Pinpoint the cell where the given text exists, returning its [x, y] midpoint coordinate. 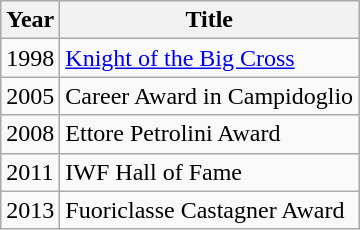
Title [210, 20]
1998 [30, 58]
2011 [30, 172]
2013 [30, 210]
Ettore Petrolini Award [210, 134]
Career Award in Campidoglio [210, 96]
Fuoriclasse Castagner Award [210, 210]
Year [30, 20]
2008 [30, 134]
IWF Hall of Fame [210, 172]
2005 [30, 96]
Knight of the Big Cross [210, 58]
